Extract the [X, Y] coordinate from the center of the cell holding the provided text.  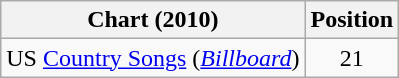
Position [352, 20]
Chart (2010) [153, 20]
21 [352, 58]
US Country Songs (Billboard) [153, 58]
